Detect which cell encompasses the target text, then output its (X, Y) center coordinate. 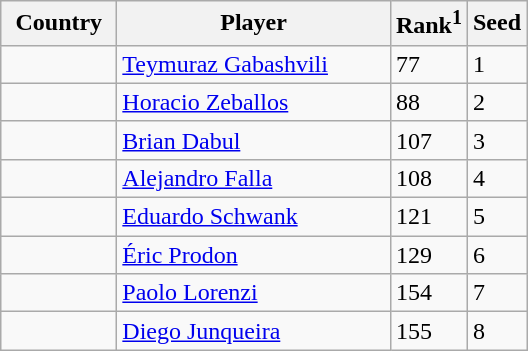
Éric Prodon (254, 255)
Seed (496, 24)
Rank1 (428, 24)
108 (428, 178)
Teymuraz Gabashvili (254, 64)
6 (496, 255)
107 (428, 140)
Eduardo Schwank (254, 217)
88 (428, 102)
154 (428, 293)
8 (496, 331)
77 (428, 64)
Diego Junqueira (254, 331)
5 (496, 217)
Alejandro Falla (254, 178)
2 (496, 102)
Paolo Lorenzi (254, 293)
4 (496, 178)
Country (59, 24)
Brian Dabul (254, 140)
3 (496, 140)
1 (496, 64)
Player (254, 24)
121 (428, 217)
129 (428, 255)
155 (428, 331)
Horacio Zeballos (254, 102)
7 (496, 293)
